Locate the cell with the specified text and output its [X, Y] center coordinate. 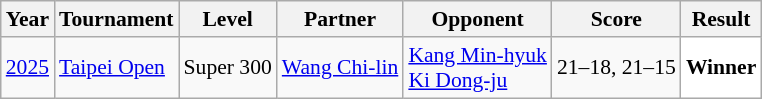
Result [722, 19]
Year [28, 19]
Taipei Open [116, 68]
Tournament [116, 19]
21–18, 21–15 [616, 68]
Score [616, 19]
Super 300 [228, 68]
Kang Min-hyuk Ki Dong-ju [478, 68]
Level [228, 19]
2025 [28, 68]
Partner [340, 19]
Winner [722, 68]
Wang Chi-lin [340, 68]
Opponent [478, 19]
